Output the [x, y] coordinate of the center of the cell containing the given text.  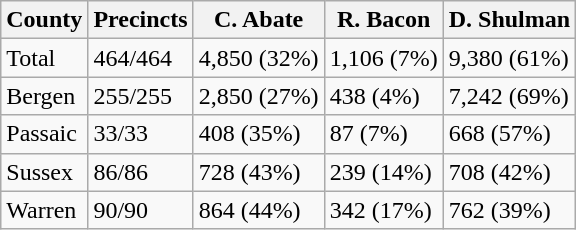
2,850 (27%) [258, 96]
239 (14%) [384, 172]
728 (43%) [258, 172]
342 (17%) [384, 210]
4,850 (32%) [258, 58]
C. Abate [258, 20]
408 (35%) [258, 134]
90/90 [140, 210]
Bergen [44, 96]
86/86 [140, 172]
33/33 [140, 134]
Total [44, 58]
Passaic [44, 134]
R. Bacon [384, 20]
255/255 [140, 96]
Warren [44, 210]
464/464 [140, 58]
1,106 (7%) [384, 58]
438 (4%) [384, 96]
87 (7%) [384, 134]
708 (42%) [509, 172]
Sussex [44, 172]
D. Shulman [509, 20]
Precincts [140, 20]
County [44, 20]
864 (44%) [258, 210]
668 (57%) [509, 134]
7,242 (69%) [509, 96]
9,380 (61%) [509, 58]
762 (39%) [509, 210]
